Scan for the cell matching the given text and deliver its [X, Y] coordinate at center. 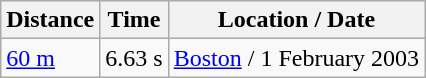
Time [134, 20]
Location / Date [296, 20]
6.63 s [134, 58]
60 m [50, 58]
Distance [50, 20]
Boston / 1 February 2003 [296, 58]
